Detect which cell encompasses the target text, then output its [X, Y] center coordinate. 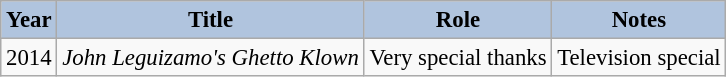
Very special thanks [458, 58]
2014 [29, 58]
Role [458, 20]
Television special [639, 58]
Title [210, 20]
John Leguizamo's Ghetto Klown [210, 58]
Notes [639, 20]
Year [29, 20]
